Pinpoint the cell where the given text exists, returning its (x, y) midpoint coordinate. 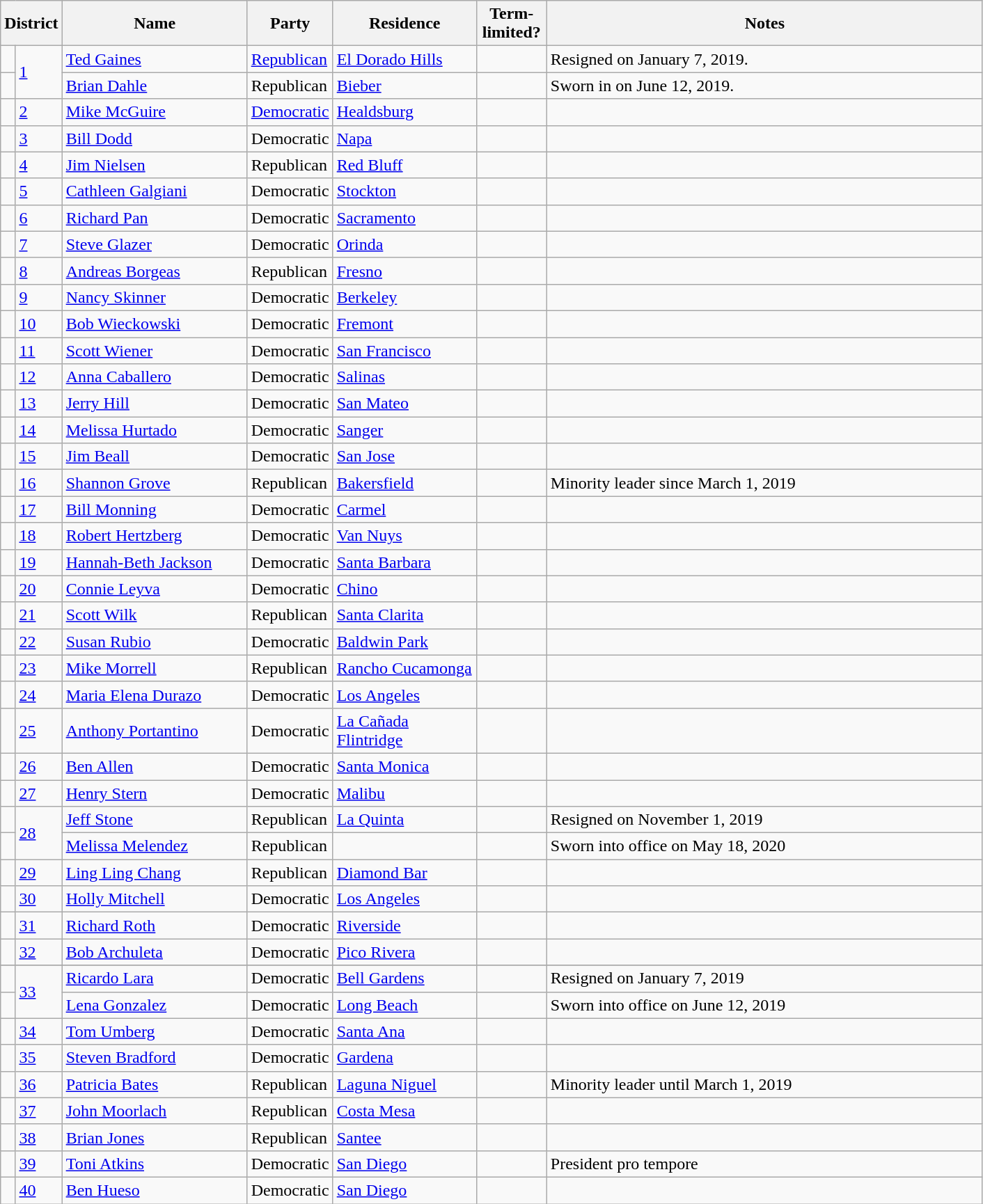
Baldwin Park (404, 642)
22 (39, 642)
29 (39, 873)
Rancho Cucamonga (404, 668)
38 (39, 1137)
34 (39, 1031)
8 (39, 271)
Sworn into office on June 12, 2019 (764, 1005)
3 (39, 138)
San Francisco (404, 350)
District (31, 24)
Robert Hertzberg (155, 536)
Sworn into office on May 18, 2020 (764, 846)
Sanger (404, 430)
Resigned on January 7, 2019 (764, 979)
Tom Umberg (155, 1031)
Bell Gardens (404, 979)
Bieber (404, 86)
Scott Wilk (155, 615)
Berkeley (404, 297)
John Moorlach (155, 1111)
Gardena (404, 1058)
San Mateo (404, 404)
Costa Mesa (404, 1111)
36 (39, 1084)
17 (39, 509)
President pro tempore (764, 1164)
18 (39, 536)
Maria Elena Durazo (155, 695)
Bob Archuleta (155, 952)
9 (39, 297)
Jim Nielsen (155, 165)
Resigned on November 1, 2019 (764, 820)
Brian Jones (155, 1137)
Bakersfield (404, 483)
San Jose (404, 457)
El Dorado Hills (404, 59)
32 (39, 952)
Steven Bradford (155, 1058)
Cathleen Galgiani (155, 191)
Pico Rivera (404, 952)
Melissa Melendez (155, 846)
Stockton (404, 191)
19 (39, 562)
Red Bluff (404, 165)
Santa Barbara (404, 562)
Richard Pan (155, 218)
Term-limited? (511, 24)
Resigned on January 7, 2019. (764, 59)
Connie Leyva (155, 589)
Jim Beall (155, 457)
Ricardo Lara (155, 979)
Toni Atkins (155, 1164)
Riverside (404, 926)
28 (39, 833)
La Cañada Flintridge (404, 731)
Henry Stern (155, 793)
5 (39, 191)
Salinas (404, 377)
21 (39, 615)
39 (39, 1164)
Bob Wieckowski (155, 324)
Minority leader until March 1, 2019 (764, 1084)
Notes (764, 24)
Chino (404, 589)
Fresno (404, 271)
Malibu (404, 793)
Ling Ling Chang (155, 873)
Residence (404, 24)
Santee (404, 1137)
31 (39, 926)
Bill Monning (155, 509)
11 (39, 350)
Bill Dodd (155, 138)
Fremont (404, 324)
Van Nuys (404, 536)
Holly Mitchell (155, 899)
27 (39, 793)
Patricia Bates (155, 1084)
Mike McGuire (155, 112)
33 (39, 992)
14 (39, 430)
Richard Roth (155, 926)
Santa Clarita (404, 615)
Steve Glazer (155, 244)
Jeff Stone (155, 820)
Brian Dahle (155, 86)
2 (39, 112)
Laguna Niguel (404, 1084)
40 (39, 1190)
Melissa Hurtado (155, 430)
Santa Ana (404, 1031)
Diamond Bar (404, 873)
1 (39, 72)
16 (39, 483)
7 (39, 244)
37 (39, 1111)
Mike Morrell (155, 668)
Sacramento (404, 218)
Shannon Grove (155, 483)
Ben Hueso (155, 1190)
Scott Wiener (155, 350)
Name (155, 24)
10 (39, 324)
Party (290, 24)
Hannah-Beth Jackson (155, 562)
35 (39, 1058)
15 (39, 457)
20 (39, 589)
25 (39, 731)
12 (39, 377)
Carmel (404, 509)
Lena Gonzalez (155, 1005)
Orinda (404, 244)
Long Beach (404, 1005)
6 (39, 218)
13 (39, 404)
Ben Allen (155, 766)
Ted Gaines (155, 59)
La Quinta (404, 820)
Sworn in on June 12, 2019. (764, 86)
Andreas Borgeas (155, 271)
4 (39, 165)
Healdsburg (404, 112)
Susan Rubio (155, 642)
26 (39, 766)
Napa (404, 138)
Anthony Portantino (155, 731)
Anna Caballero (155, 377)
Santa Monica (404, 766)
30 (39, 899)
Jerry Hill (155, 404)
Nancy Skinner (155, 297)
Minority leader since March 1, 2019 (764, 483)
23 (39, 668)
24 (39, 695)
